Capture the cell that displays the provided text and extract its (X, Y) central coordinate. 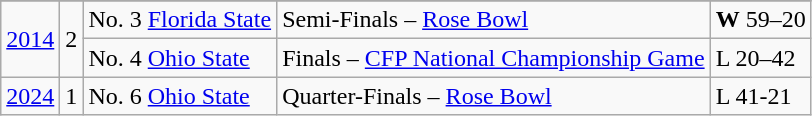
No. 6 Ohio State (180, 96)
No. 4 Ohio State (180, 58)
1 (72, 96)
Finals – CFP National Championship Game (494, 58)
L 20–42 (760, 58)
W 59–20 (760, 20)
2 (72, 39)
L 41-21 (760, 96)
Semi-Finals – Rose Bowl (494, 20)
2014 (30, 39)
No. 3 Florida State (180, 20)
2024 (30, 96)
Quarter-Finals – Rose Bowl (494, 96)
